Determine the (x, y) coordinate at the center of the cell enclosing the given text.  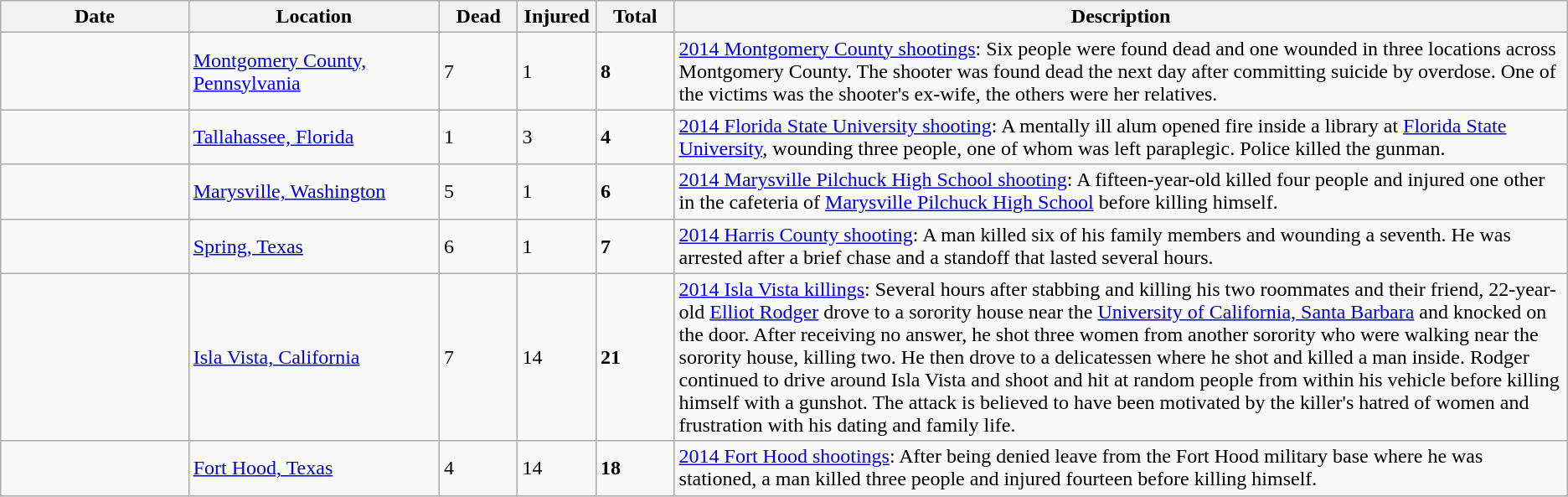
Spring, Texas (313, 246)
Isla Vista, California (313, 357)
Location (313, 17)
Dead (478, 17)
Marysville, Washington (313, 191)
Fort Hood, Texas (313, 468)
21 (635, 357)
18 (635, 468)
Description (1121, 17)
Injured (557, 17)
Tallahassee, Florida (313, 137)
5 (478, 191)
8 (635, 71)
Date (95, 17)
Montgomery County, Pennsylvania (313, 71)
3 (557, 137)
Total (635, 17)
